Scan for the cell matching the given text and deliver its (x, y) coordinate at center. 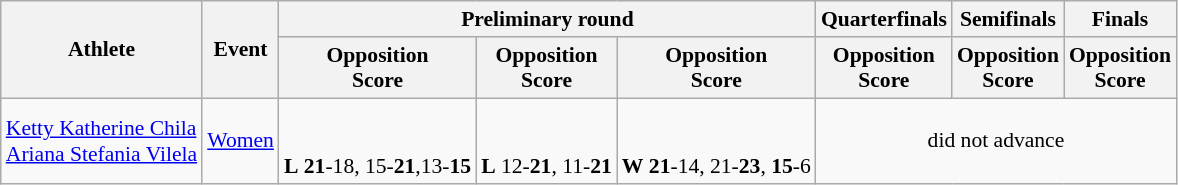
L 21-18, 15-21,13-15 (378, 142)
Women (240, 142)
Preliminary round (548, 19)
Quarterfinals (884, 19)
Athlete (102, 50)
Semifinals (1008, 19)
Ketty Katherine ChilaAriana Stefania Vilela (102, 142)
Finals (1120, 19)
Event (240, 50)
W 21-14, 21-23, 15-6 (716, 142)
did not advance (996, 142)
L 12-21, 11-21 (546, 142)
